Search for the cell housing the specified text and yield its (X, Y) center coordinate. 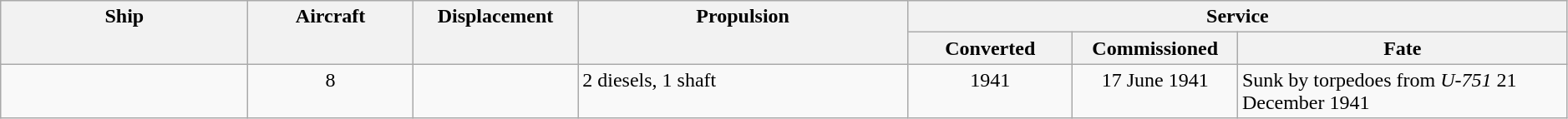
Service (1238, 17)
17 June 1941 (1154, 92)
Commissioned (1154, 48)
8 (331, 92)
1941 (991, 92)
Aircraft (331, 32)
Converted (991, 48)
Ship (124, 32)
Sunk by torpedoes from U-751 21 December 1941 (1402, 92)
Propulsion (743, 32)
Displacement (495, 32)
Fate (1402, 48)
2 diesels, 1 shaft (743, 92)
